Return (x, y) of the center of cell containing provided text 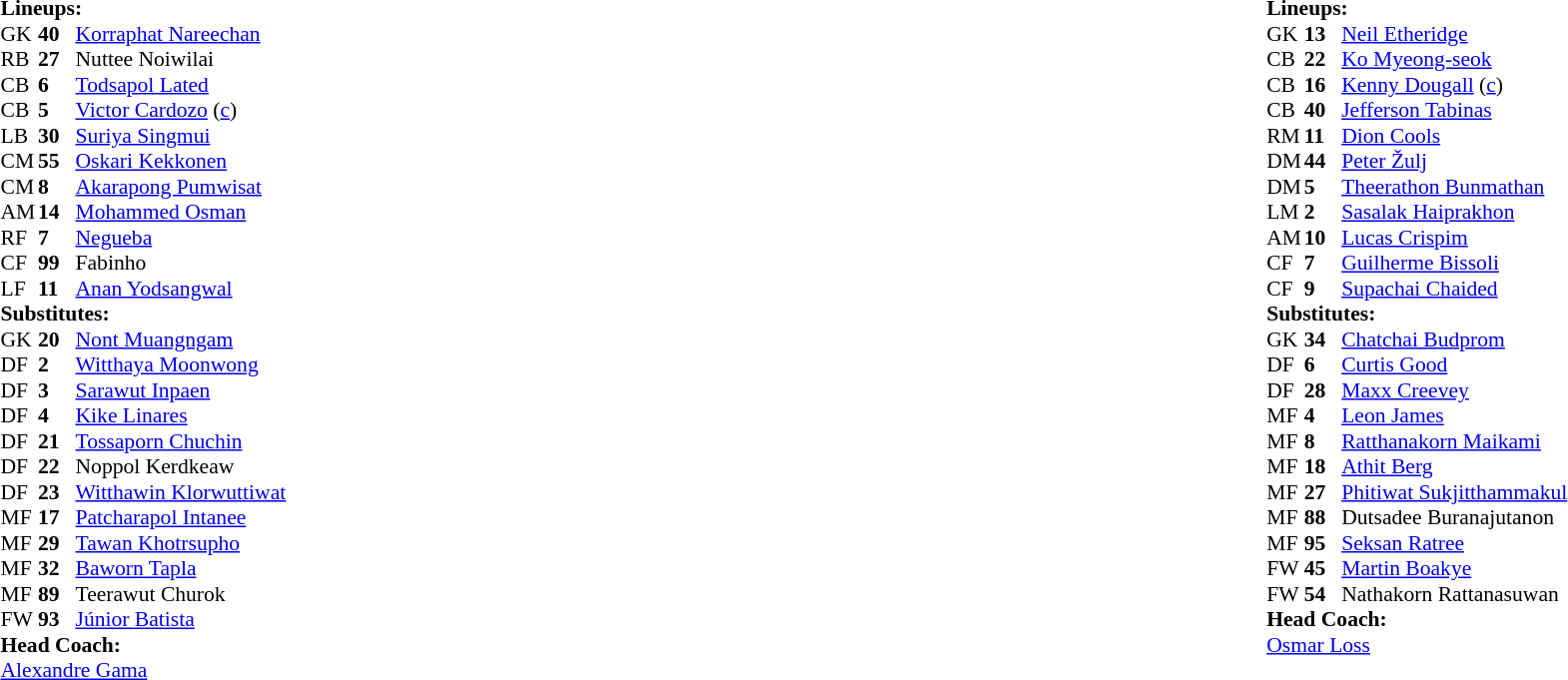
Oskari Kekkonen (182, 161)
88 (1323, 518)
Anan Yodsangwal (182, 289)
Negueba (182, 238)
Ratthanakorn Maikami (1454, 441)
89 (57, 594)
Teerawut Churok (182, 594)
Lucas Crispim (1454, 238)
Suriya Singmui (182, 136)
Ko Myeong-seok (1454, 59)
21 (57, 441)
Witthaya Moonwong (182, 364)
LM (1285, 213)
Todsapol Lated (182, 85)
Tossaporn Chuchin (182, 441)
Nathakorn Rattanasuwan (1454, 594)
Dion Cools (1454, 136)
Sarawut Inpaen (182, 390)
32 (57, 568)
99 (57, 263)
Chatchai Budprom (1454, 340)
Supachai Chaided (1454, 289)
RB (19, 59)
Kike Linares (182, 416)
3 (57, 390)
Athit Berg (1454, 466)
9 (1323, 289)
20 (57, 340)
Neil Etheridge (1454, 34)
LF (19, 289)
18 (1323, 466)
29 (57, 543)
Martin Boakye (1454, 568)
Mohammed Osman (182, 213)
Leon James (1454, 416)
93 (57, 620)
Júnior Batista (182, 620)
Patcharapol Intanee (182, 518)
Phitiwat Sukjitthammakul (1454, 492)
RF (19, 238)
45 (1323, 568)
Nont Muangngam (182, 340)
10 (1323, 238)
Akarapong Pumwisat (182, 187)
95 (1323, 543)
Osmar Loss (1416, 645)
Guilherme Bissoli (1454, 263)
16 (1323, 85)
Curtis Good (1454, 364)
34 (1323, 340)
Fabinho (182, 263)
23 (57, 492)
44 (1323, 161)
30 (57, 136)
Nuttee Noiwilai (182, 59)
13 (1323, 34)
Witthawin Klorwuttiwat (182, 492)
54 (1323, 594)
17 (57, 518)
Theerathon Bunmathan (1454, 187)
Sasalak Haiprakhon (1454, 213)
Baworn Tapla (182, 568)
55 (57, 161)
Seksan Ratree (1454, 543)
Noppol Kerdkeaw (182, 466)
Tawan Khotrsupho (182, 543)
Dutsadee Buranajutanon (1454, 518)
Jefferson Tabinas (1454, 111)
Kenny Dougall (c) (1454, 85)
Peter Žulj (1454, 161)
LB (19, 136)
28 (1323, 390)
RM (1285, 136)
14 (57, 213)
Maxx Creevey (1454, 390)
Victor Cardozo (c) (182, 111)
Korraphat Nareechan (182, 34)
